Return the [X, Y] coordinate for the center point of the cell that contains the specified text.  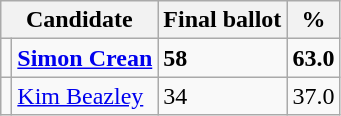
37.0 [314, 96]
58 [222, 58]
63.0 [314, 58]
% [314, 20]
Simon Crean [85, 58]
Final ballot [222, 20]
Kim Beazley [85, 96]
34 [222, 96]
Candidate [80, 20]
